Find where the given text appears and provide that cell's center as (X, Y) coordinate. 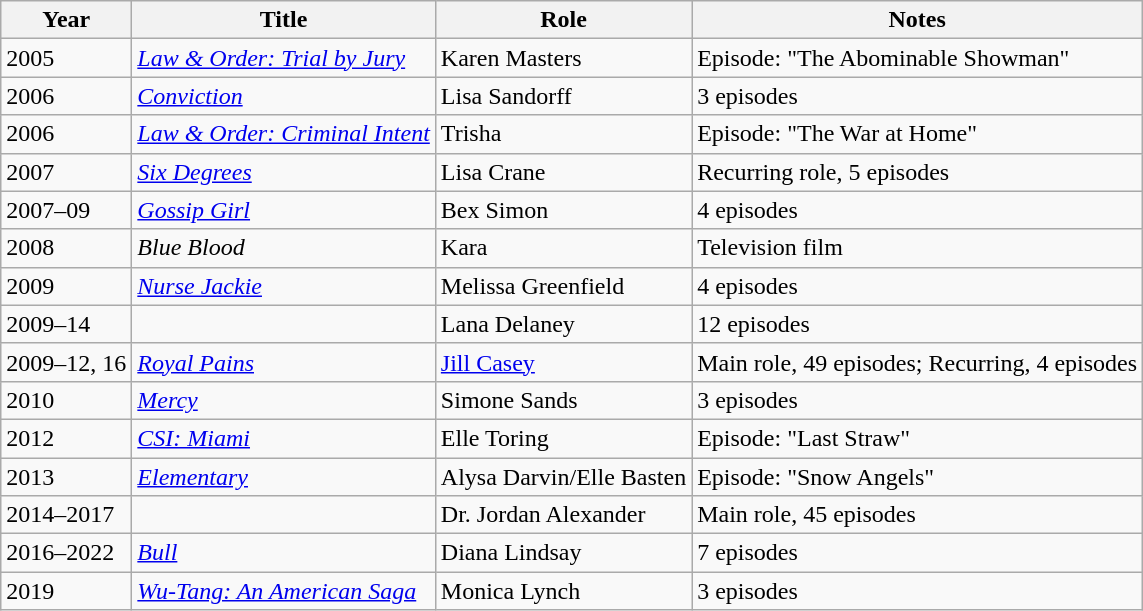
2013 (66, 477)
2014–2017 (66, 515)
Wu-Tang: An American Saga (284, 591)
Alysa Darvin/Elle Basten (563, 477)
Six Degrees (284, 172)
Diana Lindsay (563, 553)
Law & Order: Trial by Jury (284, 58)
Lana Delaney (563, 324)
Bull (284, 553)
Episode: "Last Straw" (918, 438)
12 episodes (918, 324)
Melissa Greenfield (563, 286)
Elle Toring (563, 438)
Law & Order: Criminal Intent (284, 134)
Trisha (563, 134)
Nurse Jackie (284, 286)
Jill Casey (563, 362)
Kara (563, 248)
Mercy (284, 400)
2007 (66, 172)
Lisa Crane (563, 172)
2009–14 (66, 324)
2010 (66, 400)
Monica Lynch (563, 591)
Role (563, 20)
2009 (66, 286)
Lisa Sandorff (563, 96)
Episode: "The Abominable Showman" (918, 58)
Main role, 49 episodes; Recurring, 4 episodes (918, 362)
Bex Simon (563, 210)
Simone Sands (563, 400)
Recurring role, 5 episodes (918, 172)
2008 (66, 248)
2007–09 (66, 210)
CSI: Miami (284, 438)
Dr. Jordan Alexander (563, 515)
Episode: "Snow Angels" (918, 477)
2019 (66, 591)
2012 (66, 438)
Royal Pains (284, 362)
7 episodes (918, 553)
Notes (918, 20)
Elementary (284, 477)
Year (66, 20)
Title (284, 20)
2009–12, 16 (66, 362)
Television film (918, 248)
Karen Masters (563, 58)
Conviction (284, 96)
2016–2022 (66, 553)
Episode: "The War at Home" (918, 134)
Gossip Girl (284, 210)
Main role, 45 episodes (918, 515)
Blue Blood (284, 248)
2005 (66, 58)
